Search for the cell housing the specified text and yield its (X, Y) center coordinate. 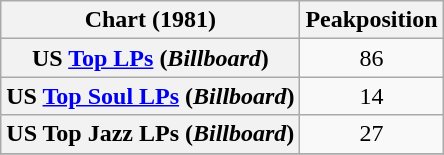
US Top Jazz LPs (Billboard) (150, 134)
Peakposition (372, 20)
Chart (1981) (150, 20)
27 (372, 134)
86 (372, 58)
US Top LPs (Billboard) (150, 58)
US Top Soul LPs (Billboard) (150, 96)
14 (372, 96)
